Determine the (X, Y) coordinate at the center of the cell enclosing the given text.  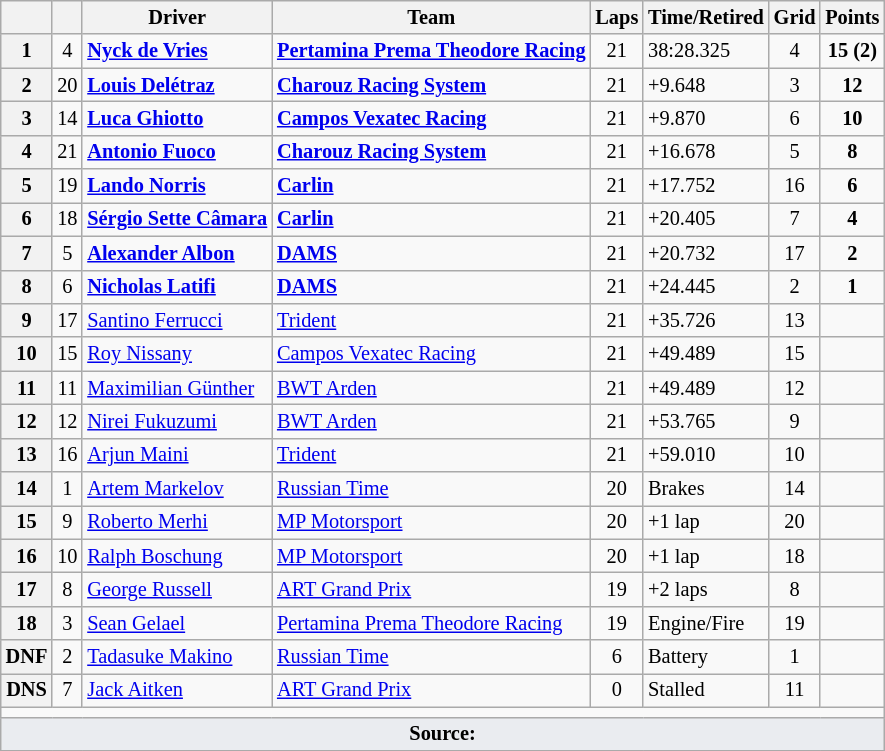
DNF (27, 657)
Tadasuke Makino (177, 657)
Driver (177, 17)
+2 laps (706, 589)
15 (2) (852, 51)
+9.648 (706, 85)
George Russell (177, 589)
+35.726 (706, 320)
Source: (443, 734)
Arjun Maini (177, 455)
Ralph Boschung (177, 556)
Antonio Fuoco (177, 152)
38:28.325 (706, 51)
Sean Gelael (177, 623)
0 (616, 690)
+20.405 (706, 219)
Roy Nissany (177, 354)
Jack Aitken (177, 690)
Nicholas Latifi (177, 287)
+17.752 (706, 186)
Brakes (706, 489)
Maximilian Günther (177, 388)
+16.678 (706, 152)
+24.445 (706, 287)
+53.765 (706, 421)
Grid (795, 17)
Nyck de Vries (177, 51)
Battery (706, 657)
Team (431, 17)
Sérgio Sette Câmara (177, 219)
+20.732 (706, 253)
+59.010 (706, 455)
Stalled (706, 690)
Laps (616, 17)
+9.870 (706, 118)
Engine/Fire (706, 623)
Louis Delétraz (177, 85)
Time/Retired (706, 17)
Luca Ghiotto (177, 118)
Lando Norris (177, 186)
Alexander Albon (177, 253)
Nirei Fukuzumi (177, 421)
Santino Ferrucci (177, 320)
DNS (27, 690)
Roberto Merhi (177, 522)
Artem Markelov (177, 489)
Points (852, 17)
